Pinpoint the cell where the given text exists, returning its (X, Y) midpoint coordinate. 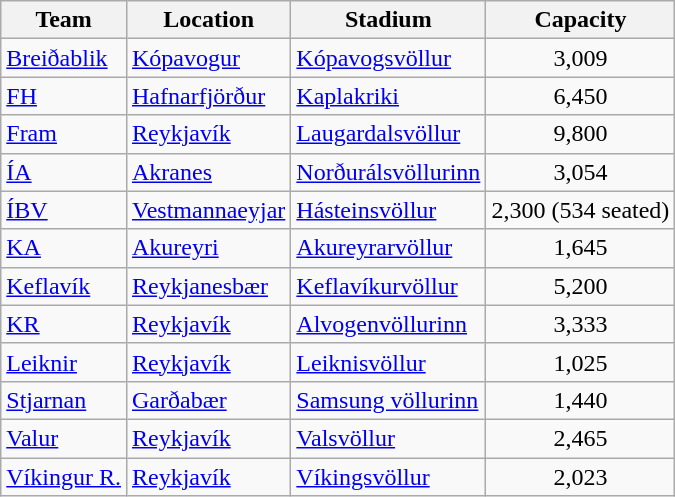
3,333 (580, 324)
5,200 (580, 286)
Valsvöllur (388, 438)
1,025 (580, 362)
Stadium (388, 20)
Fram (64, 134)
KA (64, 248)
3,054 (580, 172)
Víkingur R. (64, 477)
Norðurálsvöllurinn (388, 172)
Samsung völlurinn (388, 400)
Akureyri (208, 248)
2,023 (580, 477)
Location (208, 20)
ÍA (64, 172)
Akureyrarvöllur (388, 248)
Akranes (208, 172)
Breiðablik (64, 58)
Reykjanesbær (208, 286)
1,645 (580, 248)
3,009 (580, 58)
1,440 (580, 400)
2,300 (534 seated) (580, 210)
Capacity (580, 20)
Leiknisvöllur (388, 362)
Leiknir (64, 362)
Kópavogsvöllur (388, 58)
FH (64, 96)
ÍBV (64, 210)
Laugardalsvöllur (388, 134)
6,450 (580, 96)
9,800 (580, 134)
KR (64, 324)
Valur (64, 438)
Kaplakriki (388, 96)
Alvogenvöllurinn (388, 324)
2,465 (580, 438)
Hásteinsvöllur (388, 210)
Garðabær (208, 400)
Stjarnan (64, 400)
Vestmannaeyjar (208, 210)
Keflavík (64, 286)
Víkingsvöllur (388, 477)
Kópavogur (208, 58)
Keflavíkurvöllur (388, 286)
Team (64, 20)
Hafnarfjörður (208, 96)
